Output the [X, Y] coordinate of the center of the cell containing the given text.  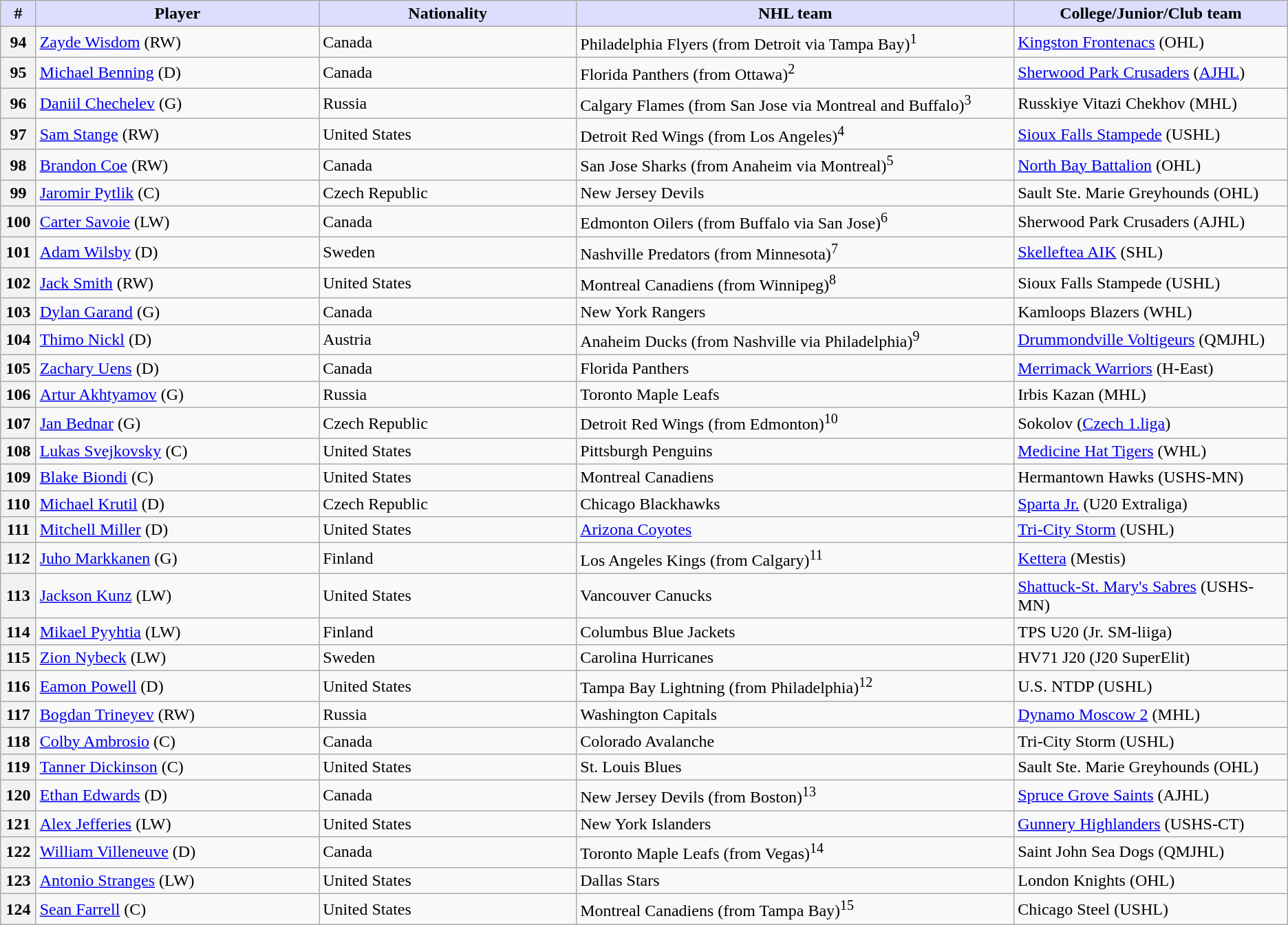
106 [18, 394]
Montreal Canadiens (from Tampa Bay)15 [795, 910]
Artur Akhtyamov (G) [178, 394]
Montreal Canadiens (from Winnipeg)8 [795, 284]
Alex Jefferies (LW) [178, 824]
Ethan Edwards (D) [178, 796]
103 [18, 311]
110 [18, 504]
Jackson Kunz (LW) [178, 596]
Saint John Sea Dogs (QMJHL) [1151, 852]
Toronto Maple Leafs (from Vegas)14 [795, 852]
Dylan Garand (G) [178, 311]
121 [18, 824]
College/Junior/Club team [1151, 14]
Sam Stange (RW) [178, 134]
Juho Markkanen (G) [178, 559]
113 [18, 596]
Kettera (Mestis) [1151, 559]
122 [18, 852]
Medicine Hat Tigers (WHL) [1151, 451]
Jaromir Pytlik (C) [178, 193]
Toronto Maple Leafs [795, 394]
Lukas Svejkovsky (C) [178, 451]
Calgary Flames (from San Jose via Montreal and Buffalo)3 [795, 103]
New Jersey Devils [795, 193]
Detroit Red Wings (from Edmonton)10 [795, 423]
Antonio Stranges (LW) [178, 881]
New York Islanders [795, 824]
116 [18, 687]
Pittsburgh Penguins [795, 451]
Florida Panthers [795, 368]
101 [18, 252]
Spruce Grove Saints (AJHL) [1151, 796]
Mikael Pyyhtia (LW) [178, 631]
New York Rangers [795, 311]
104 [18, 340]
Blake Biondi (C) [178, 478]
96 [18, 103]
Arizona Coyotes [795, 530]
Mitchell Miller (D) [178, 530]
Gunnery Highlanders (USHS-CT) [1151, 824]
120 [18, 796]
Philadelphia Flyers (from Detroit via Tampa Bay)1 [795, 43]
119 [18, 767]
108 [18, 451]
Nashville Predators (from Minnesota)7 [795, 252]
Skelleftea AIK (SHL) [1151, 252]
Michael Benning (D) [178, 73]
Daniil Chechelev (G) [178, 103]
TPS U20 (Jr. SM-liiga) [1151, 631]
U.S. NTDP (USHL) [1151, 687]
107 [18, 423]
Michael Krutil (D) [178, 504]
100 [18, 222]
St. Louis Blues [795, 767]
Shattuck-St. Mary's Sabres (USHS-MN) [1151, 596]
Columbus Blue Jackets [795, 631]
Chicago Steel (USHL) [1151, 910]
95 [18, 73]
Detroit Red Wings (from Los Angeles)4 [795, 134]
Edmonton Oilers (from Buffalo via San Jose)6 [795, 222]
Colby Ambrosio (C) [178, 741]
Eamon Powell (D) [178, 687]
Bogdan Trineyev (RW) [178, 714]
105 [18, 368]
Irbis Kazan (MHL) [1151, 394]
Tampa Bay Lightning (from Philadelphia)12 [795, 687]
Drummondville Voltigeurs (QMJHL) [1151, 340]
112 [18, 559]
Hermantown Hawks (USHS-MN) [1151, 478]
Zayde Wisdom (RW) [178, 43]
102 [18, 284]
William Villeneuve (D) [178, 852]
Chicago Blackhawks [795, 504]
109 [18, 478]
114 [18, 631]
123 [18, 881]
Jack Smith (RW) [178, 284]
Sokolov (Czech 1.liga) [1151, 423]
Thimo Nickl (D) [178, 340]
Jan Bednar (G) [178, 423]
New Jersey Devils (from Boston)13 [795, 796]
Kingston Frontenacs (OHL) [1151, 43]
Sean Farrell (C) [178, 910]
Carolina Hurricanes [795, 658]
NHL team [795, 14]
Sparta Jr. (U20 Extraliga) [1151, 504]
Dynamo Moscow 2 (MHL) [1151, 714]
97 [18, 134]
Tanner Dickinson (C) [178, 767]
Austria [448, 340]
Los Angeles Kings (from Calgary)11 [795, 559]
Washington Capitals [795, 714]
Zachary Uens (D) [178, 368]
Player [178, 14]
115 [18, 658]
Zion Nybeck (LW) [178, 658]
Kamloops Blazers (WHL) [1151, 311]
San Jose Sharks (from Anaheim via Montreal)5 [795, 165]
94 [18, 43]
124 [18, 910]
HV71 J20 (J20 SuperElit) [1151, 658]
118 [18, 741]
Florida Panthers (from Ottawa)2 [795, 73]
Adam Wilsby (D) [178, 252]
Carter Savoie (LW) [178, 222]
Montreal Canadiens [795, 478]
111 [18, 530]
Russkiye Vitazi Chekhov (MHL) [1151, 103]
London Knights (OHL) [1151, 881]
Merrimack Warriors (H-East) [1151, 368]
North Bay Battalion (OHL) [1151, 165]
# [18, 14]
Dallas Stars [795, 881]
Colorado Avalanche [795, 741]
Brandon Coe (RW) [178, 165]
Anaheim Ducks (from Nashville via Philadelphia)9 [795, 340]
98 [18, 165]
117 [18, 714]
99 [18, 193]
Vancouver Canucks [795, 596]
Nationality [448, 14]
